Locate the cell with the specified text and output its (x, y) center coordinate. 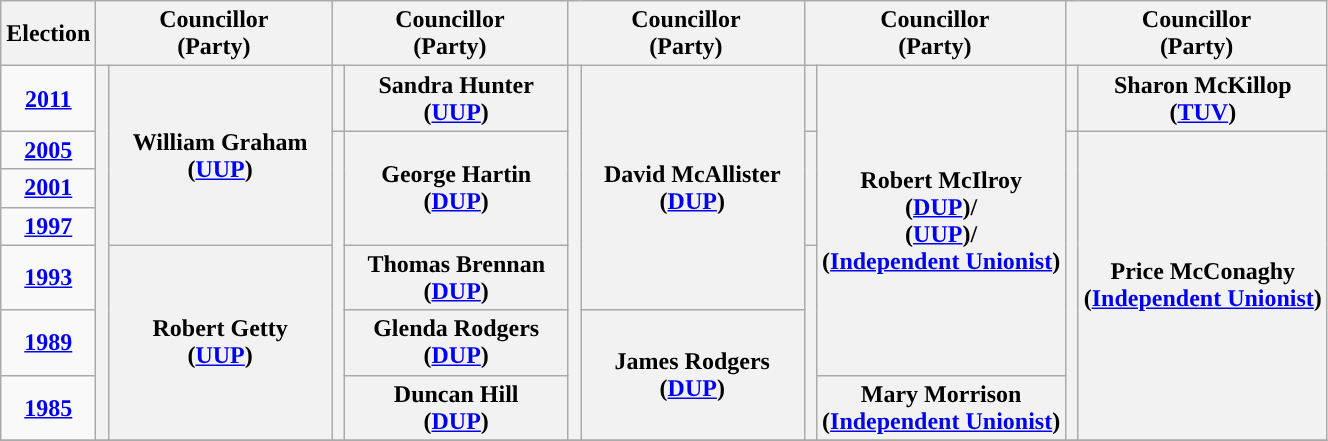
2011 (48, 98)
James Rodgers (DUP) (692, 375)
1989 (48, 342)
George Hartin (DUP) (456, 188)
1985 (48, 408)
William Graham (UUP) (220, 156)
1997 (48, 226)
Mary Morrison (Independent Unionist) (942, 408)
2005 (48, 150)
Price McConaghy (Independent Unionist) (1202, 286)
Sharon McKillop (TUV) (1202, 98)
Duncan Hill (DUP) (456, 408)
Robert McIlroy (DUP)/ (UUP)/ (Independent Unionist) (942, 220)
Thomas Brennan (DUP) (456, 278)
David McAllister (DUP) (692, 188)
2001 (48, 188)
Robert Getty (UUP) (220, 342)
1993 (48, 278)
Glenda Rodgers (DUP) (456, 342)
Sandra Hunter (UUP) (456, 98)
Election (48, 34)
